From the cell containing the given text, extract its center point as (x, y) coordinate. 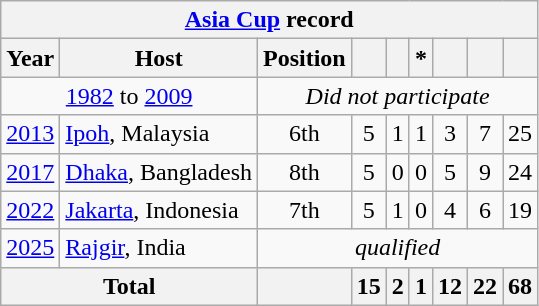
2017 (30, 172)
6th (305, 134)
Rajgir, India (159, 248)
Host (159, 58)
7th (305, 210)
1982 to 2009 (130, 96)
4 (450, 210)
Dhaka, Bangladesh (159, 172)
* (420, 58)
9 (486, 172)
Total (130, 286)
qualified (398, 248)
68 (520, 286)
8th (305, 172)
2022 (30, 210)
3 (450, 134)
2025 (30, 248)
19 (520, 210)
Ipoh, Malaysia (159, 134)
7 (486, 134)
2 (398, 286)
Position (305, 58)
Asia Cup record (270, 20)
2013 (30, 134)
24 (520, 172)
6 (486, 210)
Did not participate (398, 96)
25 (520, 134)
22 (486, 286)
15 (368, 286)
Jakarta, Indonesia (159, 210)
Year (30, 58)
12 (450, 286)
